Locate the cell with the specified text and output its (x, y) center coordinate. 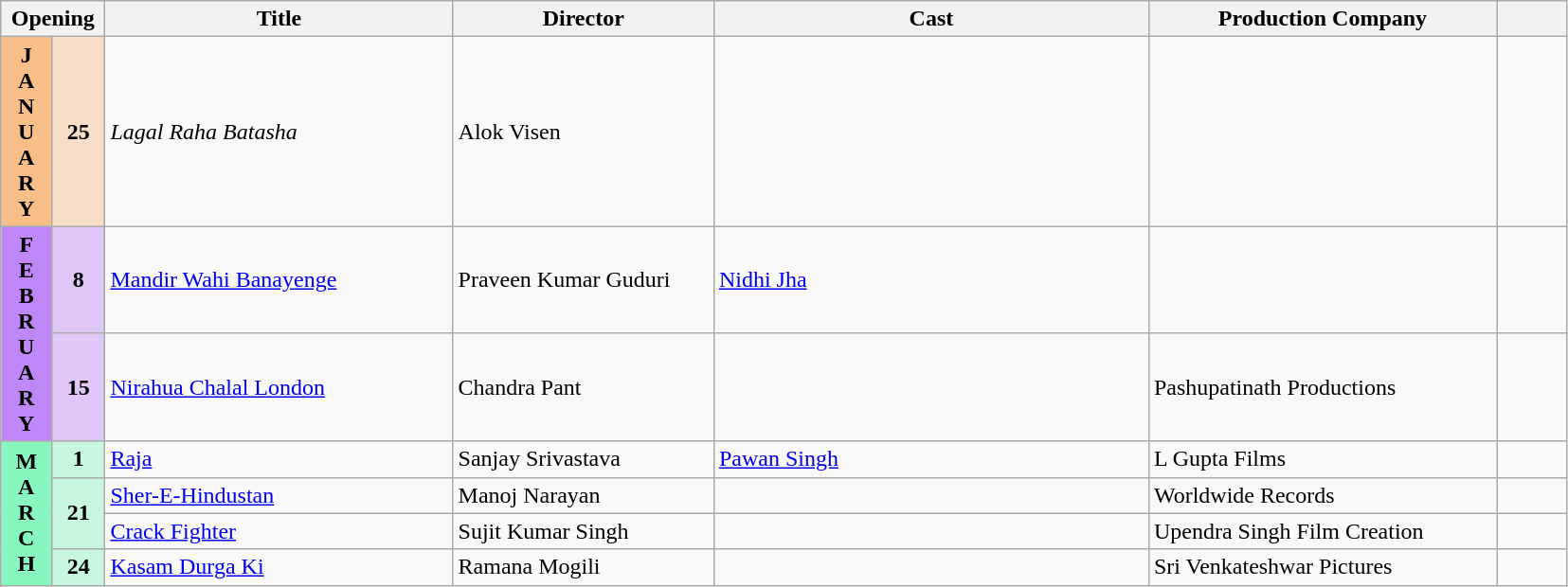
Sher-E-Hindustan (279, 495)
Nirahua Chalal London (279, 387)
21 (79, 513)
Crack Fighter (279, 531)
1 (79, 459)
Raja (279, 459)
Sujit Kumar Singh (584, 531)
Mandir Wahi Banayenge (279, 280)
Manoj Narayan (584, 495)
Praveen Kumar Guduri (584, 280)
25 (79, 132)
Lagal Raha Batasha (279, 132)
Pawan Singh (930, 459)
Chandra Pant (584, 387)
Sanjay Srivastava (584, 459)
15 (79, 387)
Production Company (1323, 19)
MARCH (27, 513)
JANUARY (27, 132)
24 (79, 567)
Sri Venkateshwar Pictures (1323, 567)
Worldwide Records (1323, 495)
Opening (53, 19)
Nidhi Jha (930, 280)
Kasam Durga Ki (279, 567)
Cast (930, 19)
Upendra Singh Film Creation (1323, 531)
Alok Visen (584, 132)
Pashupatinath Productions (1323, 387)
Director (584, 19)
8 (79, 280)
L Gupta Films (1323, 459)
Ramana Mogili (584, 567)
Title (279, 19)
FEBRUARY (27, 333)
